Output the (x, y) coordinate of the center of the cell containing the given text.  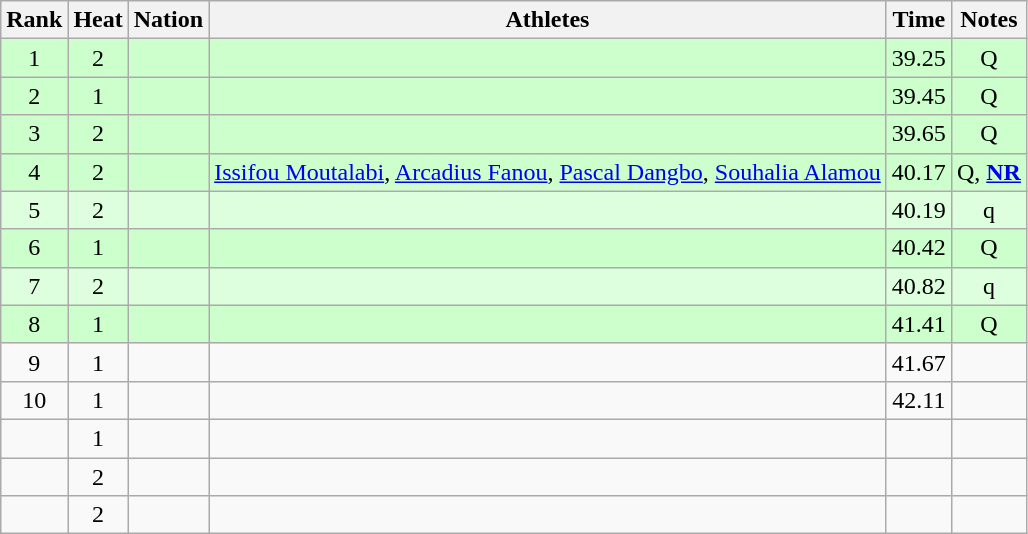
41.41 (918, 324)
Heat (98, 20)
10 (34, 400)
5 (34, 210)
41.67 (918, 362)
9 (34, 362)
Q, NR (988, 172)
Time (918, 20)
40.42 (918, 248)
39.25 (918, 58)
Rank (34, 20)
3 (34, 134)
40.17 (918, 172)
40.82 (918, 286)
39.45 (918, 96)
7 (34, 286)
Issifou Moutalabi, Arcadius Fanou, Pascal Dangbo, Souhalia Alamou (548, 172)
6 (34, 248)
Nation (168, 20)
4 (34, 172)
42.11 (918, 400)
Notes (988, 20)
39.65 (918, 134)
8 (34, 324)
Athletes (548, 20)
40.19 (918, 210)
